Return [x, y] of the center of cell containing provided text 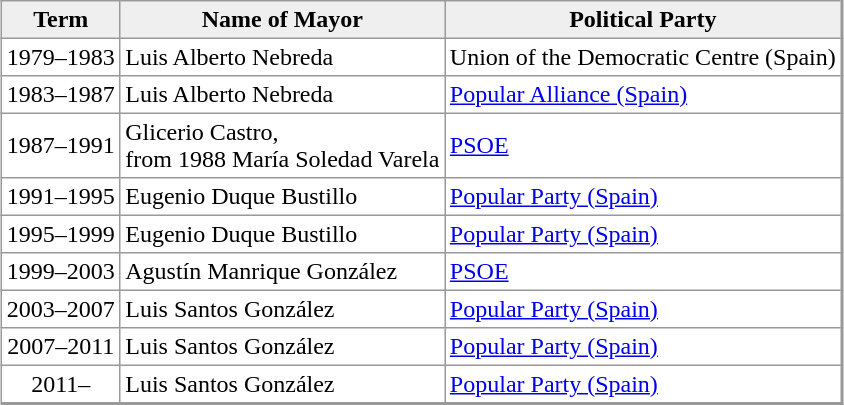
Glicerio Castro,from 1988 María Soledad Varela [282, 145]
1983–1987 [60, 95]
1995–1999 [60, 234]
Political Party [644, 20]
2003–2007 [60, 309]
2007–2011 [60, 347]
Agustín Manrique González [282, 272]
1987–1991 [60, 145]
1991–1995 [60, 197]
Popular Alliance (Spain) [644, 95]
1979–1983 [60, 57]
Union of the Democratic Centre (Spain) [644, 57]
Name of Mayor [282, 20]
1999–2003 [60, 272]
Term [60, 20]
2011– [60, 384]
